Search for the cell housing the specified text and yield its [x, y] center coordinate. 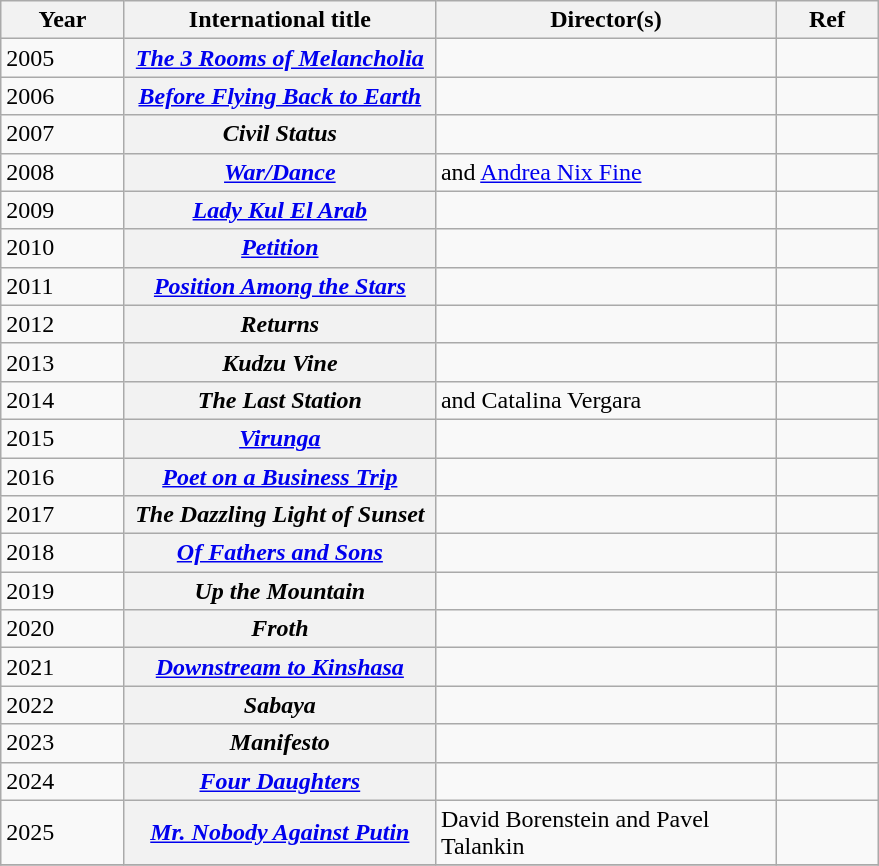
2024 [63, 781]
2023 [63, 743]
Up the Mountain [280, 591]
International title [280, 20]
2010 [63, 248]
Sabaya [280, 705]
2018 [63, 553]
2021 [63, 667]
Froth [280, 629]
2007 [63, 134]
Kudzu Vine [280, 362]
The Dazzling Light of Sunset [280, 515]
2017 [63, 515]
Ref [826, 20]
Position Among the Stars [280, 286]
Manifesto [280, 743]
2020 [63, 629]
Downstream to Kinshasa [280, 667]
Petition [280, 248]
Mr. Nobody Against Putin [280, 832]
War/Dance [280, 172]
David Borenstein and Pavel Talankin [606, 832]
Civil Status [280, 134]
2015 [63, 438]
Poet on a Business Trip [280, 477]
2011 [63, 286]
2012 [63, 324]
Before Flying Back to Earth [280, 96]
Director(s) [606, 20]
2009 [63, 210]
The 3 Rooms of Melancholia [280, 58]
2006 [63, 96]
Virunga [280, 438]
2016 [63, 477]
2014 [63, 400]
2005 [63, 58]
Year [63, 20]
Of Fathers and Sons [280, 553]
and Andrea Nix Fine [606, 172]
2025 [63, 832]
Four Daughters [280, 781]
2013 [63, 362]
The Last Station [280, 400]
2008 [63, 172]
2019 [63, 591]
Returns [280, 324]
2022 [63, 705]
Lady Kul El Arab [280, 210]
and Catalina Vergara [606, 400]
